Determine the [X, Y] coordinate at the center of the cell enclosing the given text.  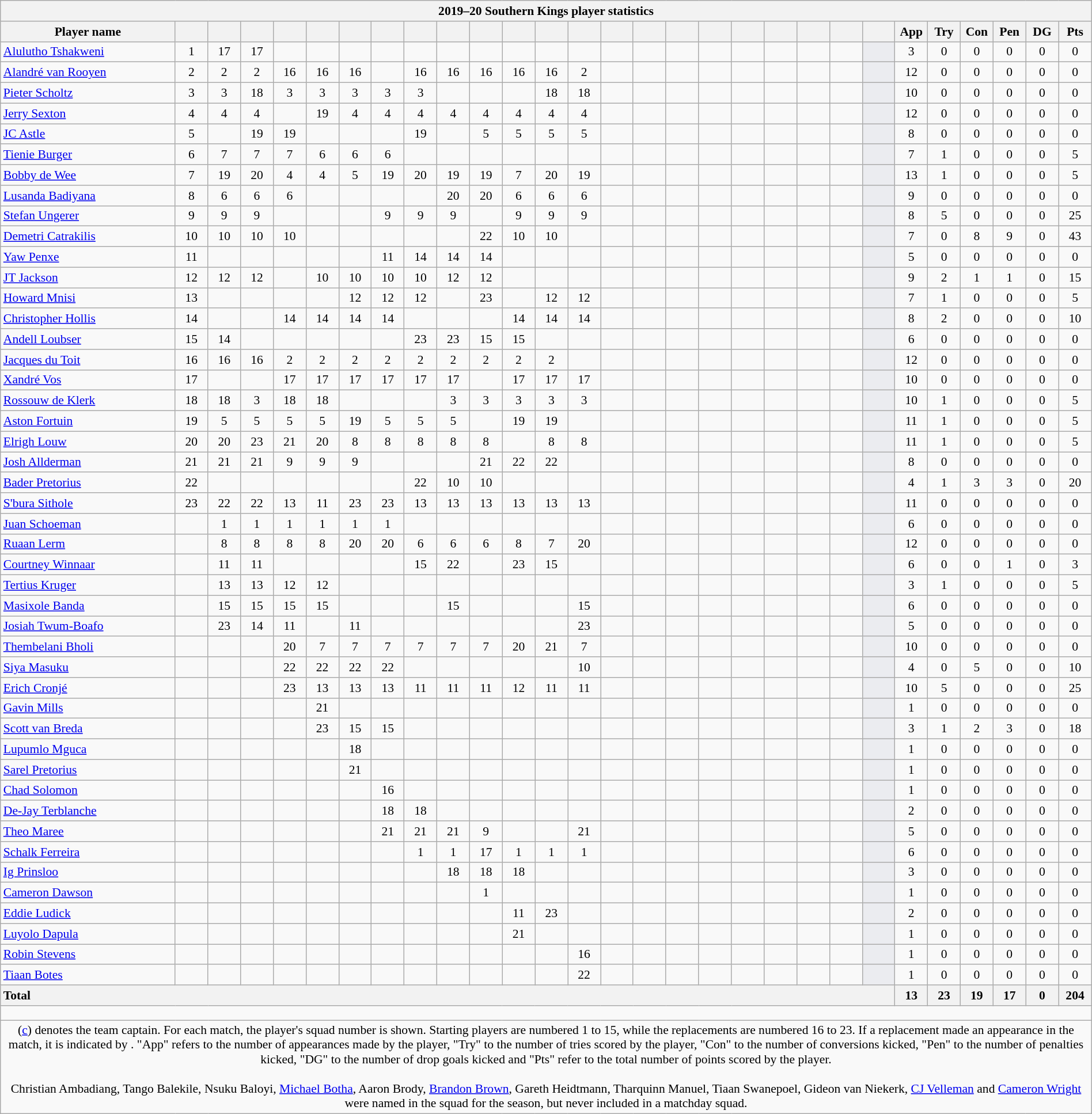
Christopher Hollis [88, 319]
Stefan Ungerer [88, 216]
Theo Maree [88, 831]
App [911, 32]
Xandré Vos [88, 380]
JT Jackson [88, 277]
Con [977, 32]
Ig Prinsloo [88, 872]
Lusanda Badiyana [88, 196]
Rossouw de Klerk [88, 401]
Tiaan Botes [88, 975]
Jacques du Toit [88, 360]
Demetri Catrakilis [88, 237]
S'bura Sithole [88, 503]
Masixole Banda [88, 606]
Juan Schoeman [88, 524]
Ruaan Lerm [88, 544]
Pts [1075, 32]
Schalk Ferreira [88, 852]
Josh Allderman [88, 462]
Try [945, 32]
Tertius Kruger [88, 585]
Elrigh Louw [88, 442]
Eddie Ludick [88, 914]
Pen [1009, 32]
43 [1075, 237]
Robin Stevens [88, 955]
Pieter Scholtz [88, 93]
Sarel Pretorius [88, 770]
Alandré van Rooyen [88, 73]
Yaw Penxe [88, 257]
DG [1042, 32]
Luyolo Dapula [88, 934]
Erich Cronjé [88, 688]
Courtney Winnaar [88, 565]
Cameron Dawson [88, 893]
Josiah Twum-Boafo [88, 626]
Andell Loubser [88, 339]
Lupumlo Mguca [88, 750]
204 [1075, 995]
Total [448, 995]
Jerry Sexton [88, 113]
Chad Solomon [88, 790]
De-Jay Terblanche [88, 811]
2019–20 Southern Kings player statistics [546, 11]
Bader Pretorius [88, 483]
Thembelani Bholi [88, 647]
Player name [88, 32]
Bobby de Wee [88, 175]
Howard Mnisi [88, 298]
Aston Fortuin [88, 421]
Tienie Burger [88, 155]
Alulutho Tshakweni [88, 52]
Siya Masuku [88, 667]
JC Astle [88, 134]
Scott van Breda [88, 729]
Gavin Mills [88, 708]
